Provide the [X, Y] coordinate of the cell's center where the given text is located.  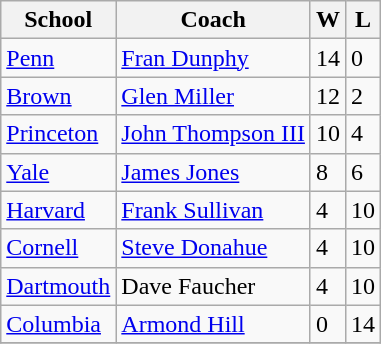
Columbia [58, 324]
2 [362, 96]
12 [328, 96]
School [58, 20]
Cornell [58, 248]
John Thompson III [214, 134]
Yale [58, 172]
6 [362, 172]
8 [328, 172]
James Jones [214, 172]
Steve Donahue [214, 248]
Harvard [58, 210]
Frank Sullivan [214, 210]
Glen Miller [214, 96]
Penn [58, 58]
Fran Dunphy [214, 58]
Coach [214, 20]
W [328, 20]
Princeton [58, 134]
Armond Hill [214, 324]
Brown [58, 96]
L [362, 20]
Dave Faucher [214, 286]
Dartmouth [58, 286]
